Capture the cell that displays the provided text and extract its [x, y] central coordinate. 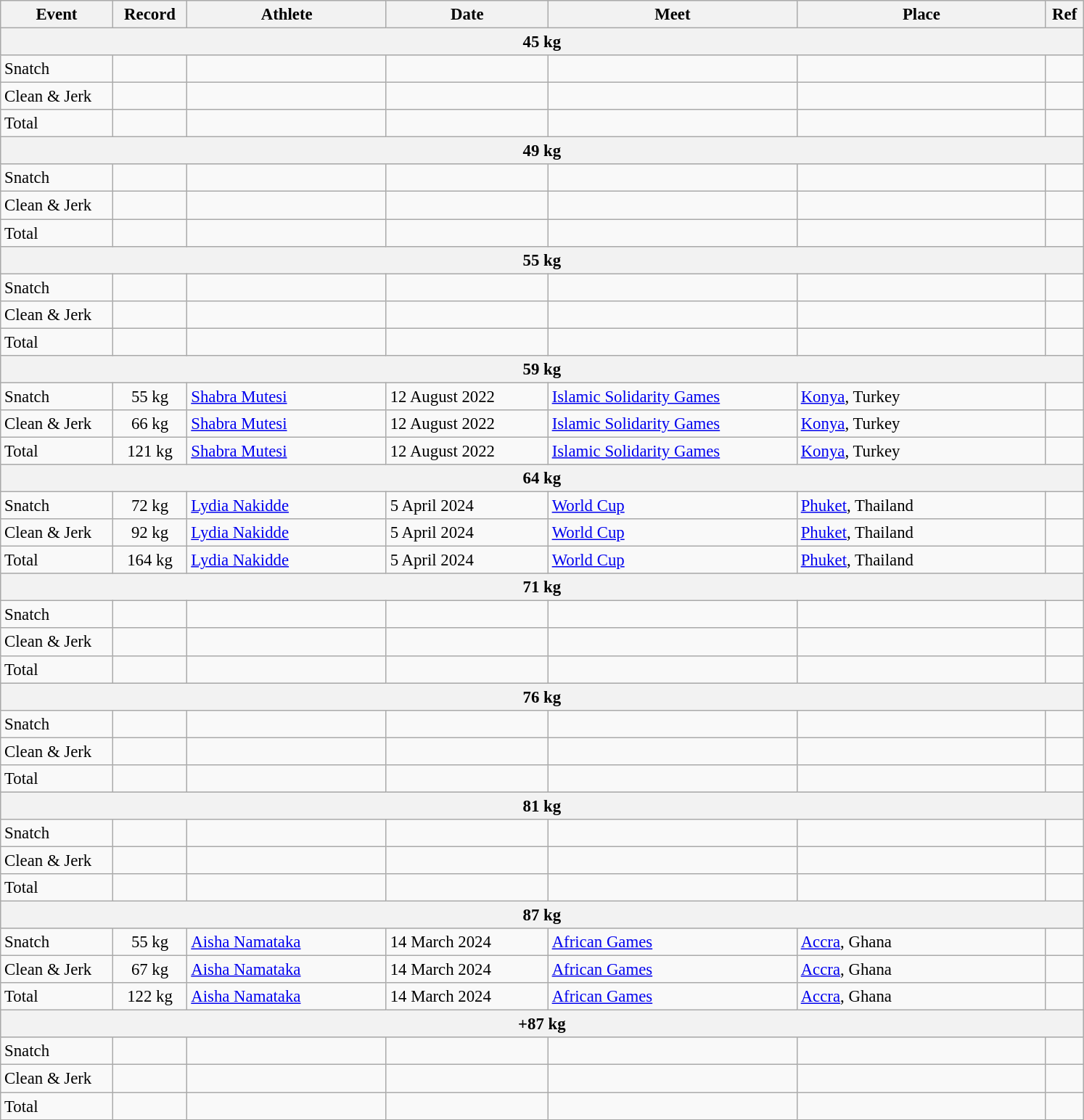
66 kg [149, 424]
72 kg [149, 506]
Meet [672, 15]
71 kg [542, 587]
59 kg [542, 369]
+87 kg [542, 1024]
92 kg [149, 533]
Ref [1064, 15]
Event [57, 15]
67 kg [149, 970]
49 kg [542, 151]
122 kg [149, 997]
45 kg [542, 42]
81 kg [542, 806]
Place [921, 15]
121 kg [149, 451]
164 kg [149, 560]
76 kg [542, 697]
87 kg [542, 915]
64 kg [542, 478]
Record [149, 15]
Date [467, 15]
Athlete [287, 15]
